Output the [x, y] coordinate of the center of the cell containing the given text.  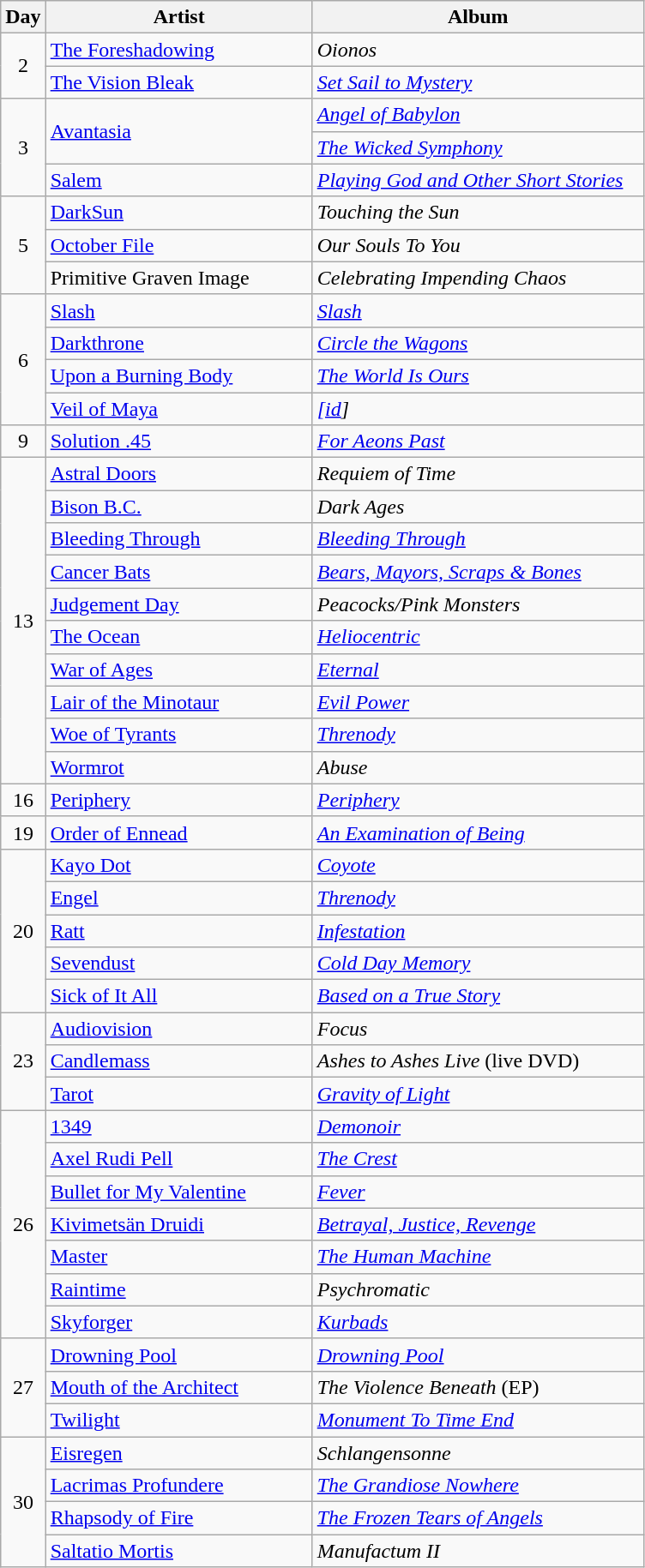
Ratt [178, 930]
[id] [478, 409]
Bears, Mayors, Scraps & Bones [478, 572]
Artist [178, 17]
Demonoir [478, 1126]
26 [23, 1224]
For Aeons Past [478, 442]
The Ocean [178, 637]
13 [23, 621]
1349 [178, 1126]
Infestation [478, 930]
Darkthrone [178, 343]
Judgement Day [178, 604]
DarkSun [178, 213]
Rhapsody of Fire [178, 1518]
Schlangensonne [478, 1453]
Eternal [478, 670]
2 [23, 66]
Astral Doors [178, 474]
Monument To Time End [478, 1420]
Veil of Maya [178, 409]
The Vision Bleak [178, 82]
Betrayal, Justice, Revenge [478, 1224]
16 [23, 800]
Primitive Graven Image [178, 278]
Celebrating Impending Chaos [478, 278]
Our Souls To You [478, 245]
19 [23, 832]
3 [23, 147]
Album [478, 17]
Twilight [178, 1420]
Candlemass [178, 1061]
Saltatio Mortis [178, 1551]
Eisregen [178, 1453]
Ashes to Ashes Live (live DVD) [478, 1061]
Requiem of Time [478, 474]
Angel of Babylon [478, 115]
Master [178, 1257]
30 [23, 1502]
Audiovision [178, 1029]
Avantasia [178, 131]
Based on a True Story [478, 996]
The Foreshadowing [178, 50]
Cancer Bats [178, 572]
The Grandiose Nowhere [478, 1486]
20 [23, 930]
Peacocks/Pink Monsters [478, 604]
Raintime [178, 1289]
Axel Rudi Pell [178, 1159]
October File [178, 245]
Manufactum II [478, 1551]
Evil Power [478, 702]
Set Sail to Mystery [478, 82]
Kurbads [478, 1322]
An Examination of Being [478, 832]
Focus [478, 1029]
6 [23, 359]
Sick of It All [178, 996]
Kivimetsän Druidi [178, 1224]
Order of Ennead [178, 832]
27 [23, 1387]
Bullet for My Valentine [178, 1192]
Oionos [478, 50]
Abuse [478, 767]
Bison B.C. [178, 507]
Skyforger [178, 1322]
Upon a Burning Body [178, 375]
Woe of Tyrants [178, 735]
Lair of the Minotaur [178, 702]
Salem [178, 180]
The Human Machine [478, 1257]
The World Is Ours [478, 375]
Sevendust [178, 964]
Dark Ages [478, 507]
The Crest [478, 1159]
The Wicked Symphony [478, 147]
Playing God and Other Short Stories [478, 180]
Fever [478, 1192]
War of Ages [178, 670]
Mouth of the Architect [178, 1387]
Cold Day Memory [478, 964]
Circle the Wagons [478, 343]
Engel [178, 898]
Gravity of Light [478, 1094]
Heliocentric [478, 637]
Touching the Sun [478, 213]
Solution .45 [178, 442]
Wormrot [178, 767]
Kayo Dot [178, 865]
Psychromatic [478, 1289]
23 [23, 1061]
Lacrimas Profundere [178, 1486]
The Violence Beneath (EP) [478, 1387]
The Frozen Tears of Angels [478, 1518]
Day [23, 17]
Coyote [478, 865]
Tarot [178, 1094]
5 [23, 245]
9 [23, 442]
